Locate the cell with the specified text and output its (x, y) center coordinate. 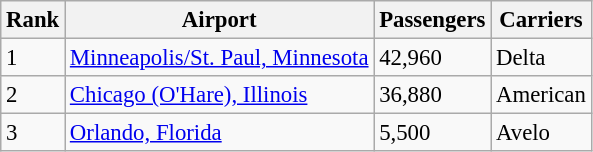
5,500 (432, 133)
Avelo (541, 133)
Delta (541, 58)
Airport (220, 20)
Rank (33, 20)
Carriers (541, 20)
36,880 (432, 95)
Passengers (432, 20)
1 (33, 58)
Chicago (O'Hare), Illinois (220, 95)
3 (33, 133)
American (541, 95)
2 (33, 95)
Minneapolis/St. Paul, Minnesota (220, 58)
42,960 (432, 58)
Orlando, Florida (220, 133)
